Determine the (x, y) coordinate at the center of the cell enclosing the given text.  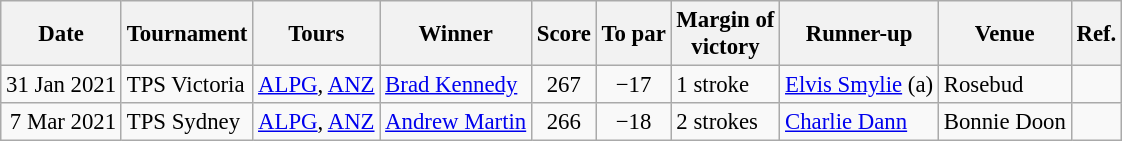
Date (62, 34)
266 (564, 122)
Runner-up (860, 34)
31 Jan 2021 (62, 85)
TPS Sydney (186, 122)
Andrew Martin (456, 122)
Ref. (1096, 34)
2 strokes (726, 122)
TPS Victoria (186, 85)
Bonnie Doon (1004, 122)
−17 (634, 85)
Rosebud (1004, 85)
Venue (1004, 34)
Brad Kennedy (456, 85)
1 stroke (726, 85)
−18 (634, 122)
Elvis Smylie (a) (860, 85)
Tours (316, 34)
To par (634, 34)
Score (564, 34)
Charlie Dann (860, 122)
Winner (456, 34)
7 Mar 2021 (62, 122)
267 (564, 85)
Margin ofvictory (726, 34)
Tournament (186, 34)
